Output the [X, Y] coordinate of the center of the cell containing the given text.  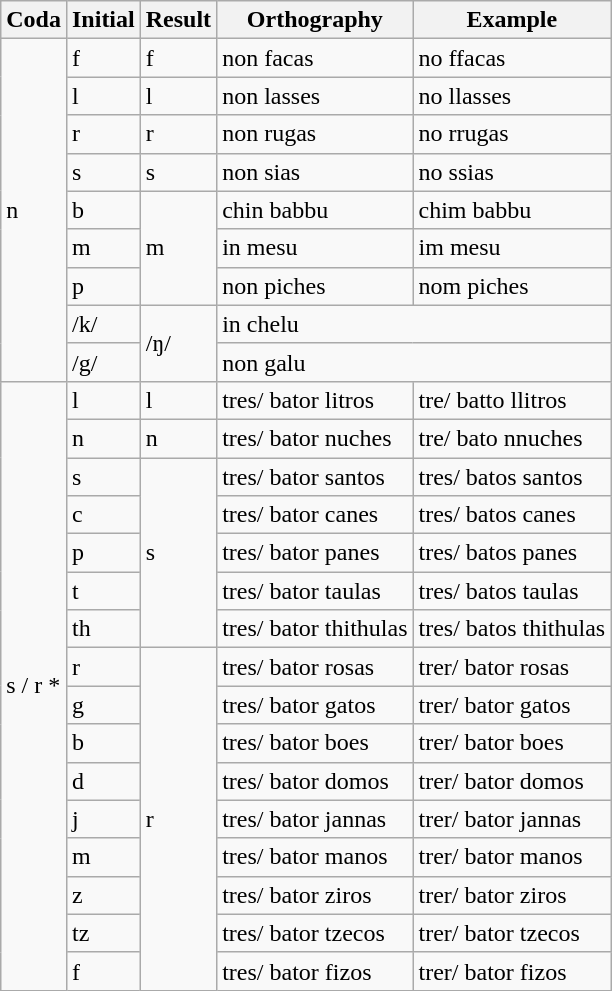
trer/ bator gatos [512, 705]
trer/ bator fizos [512, 971]
j [103, 819]
trer/ bator manos [512, 857]
t [103, 591]
tres/ batos taulas [512, 591]
/g/ [103, 362]
tres/ bator nuches [315, 438]
tres/ bator rosas [315, 667]
tre/ batto llitros [512, 400]
trer/ bator domos [512, 781]
chin babbu [315, 210]
tres/ batos santos [512, 477]
tres/ bator santos [315, 477]
no ffacas [512, 58]
g [103, 705]
non lasses [315, 96]
tres/ bator ziros [315, 895]
th [103, 629]
nom piches [512, 286]
tres/ bator gatos [315, 705]
non facas [315, 58]
Result [178, 20]
/k/ [103, 324]
tres/ bator tzecos [315, 933]
Orthography [315, 20]
in mesu [315, 248]
trer/ bator boes [512, 743]
z [103, 895]
Coda [34, 20]
tres/ bator litros [315, 400]
/ŋ/ [178, 343]
tz [103, 933]
tres/ bator boes [315, 743]
trer/ bator jannas [512, 819]
in chelu [414, 324]
tres/ batos thithulas [512, 629]
tre/ bato nnuches [512, 438]
tres/ bator domos [315, 781]
trer/ bator rosas [512, 667]
tres/ bator taulas [315, 591]
non piches [315, 286]
trer/ bator ziros [512, 895]
tres/ bator fizos [315, 971]
no llasses [512, 96]
im mesu [512, 248]
non sias [315, 172]
trer/ bator tzecos [512, 933]
tres/ batos canes [512, 515]
chim babbu [512, 210]
tres/ bator manos [315, 857]
tres/ bator panes [315, 553]
non galu [414, 362]
tres/ bator jannas [315, 819]
no rrugas [512, 134]
d [103, 781]
Example [512, 20]
non rugas [315, 134]
Initial [103, 20]
tres/ batos panes [512, 553]
no ssias [512, 172]
s / r * [34, 686]
tres/ bator thithulas [315, 629]
tres/ bator canes [315, 515]
c [103, 515]
